For the text-containing cell, return its midpoint in (x, y) coordinate format. 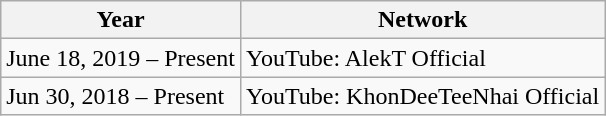
June 18, 2019 – Present (121, 58)
Year (121, 20)
YouTube: KhonDeeTeeNhai Official (422, 96)
YouTube: AlekT Official (422, 58)
Jun 30, 2018 – Present (121, 96)
Network (422, 20)
